From the cell containing the given text, extract its center point as [X, Y] coordinate. 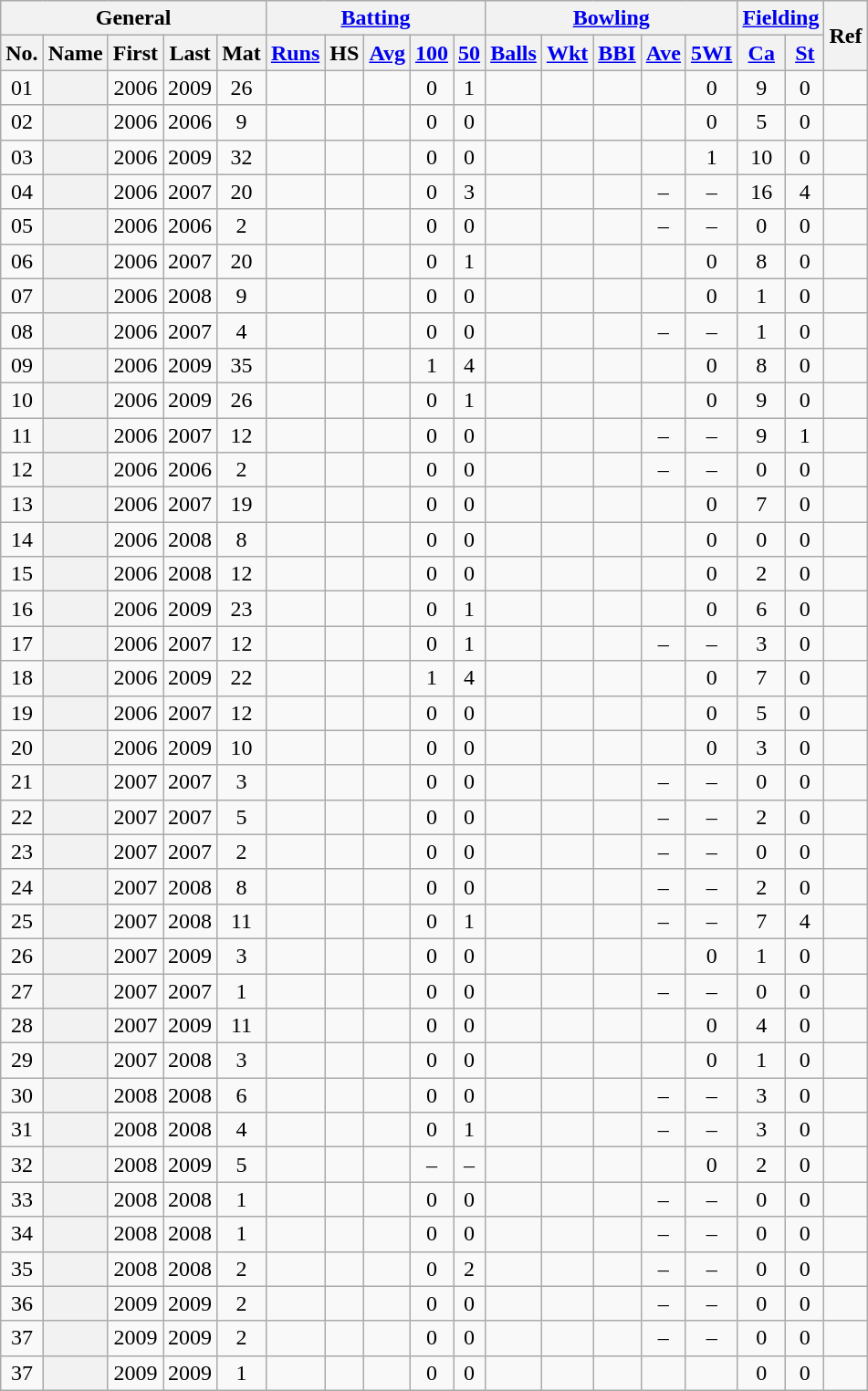
5WI [711, 53]
Batting [375, 18]
34 [22, 1234]
28 [22, 1026]
Last [190, 53]
04 [22, 192]
Ave [663, 53]
17 [22, 643]
03 [22, 157]
Avg [387, 53]
15 [22, 574]
01 [22, 88]
Ca [761, 53]
33 [22, 1199]
Runs [295, 53]
14 [22, 539]
100 [431, 53]
36 [22, 1303]
Ref [845, 36]
13 [22, 505]
02 [22, 122]
07 [22, 296]
29 [22, 1061]
HS [345, 53]
06 [22, 261]
09 [22, 365]
BBI [617, 53]
St [805, 53]
Fielding [781, 18]
08 [22, 330]
General [133, 18]
27 [22, 990]
Bowling [612, 18]
Balls [514, 53]
First [135, 53]
21 [22, 782]
Wkt [567, 53]
50 [469, 53]
Name [75, 53]
18 [22, 678]
25 [22, 921]
No. [22, 53]
Mat [242, 53]
05 [22, 226]
30 [22, 1095]
31 [22, 1130]
24 [22, 886]
